Return the (x, y) coordinate for the center point of the cell that contains the specified text.  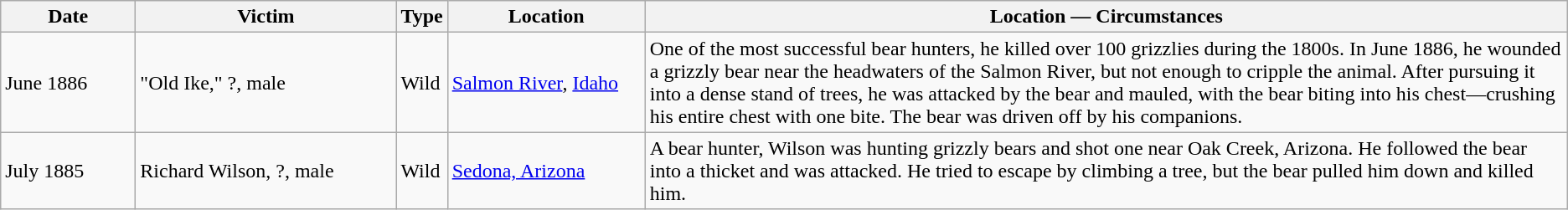
Richard Wilson, ?, male (266, 171)
Date (69, 17)
Victim (266, 17)
Type (422, 17)
July 1885 (69, 171)
Location — Circumstances (1106, 17)
Salmon River, Idaho (546, 82)
"Old Ike," ?, male (266, 82)
Location (546, 17)
June 1886 (69, 82)
Sedona, Arizona (546, 171)
